Find where the given text appears and provide that cell's center as (X, Y) coordinate. 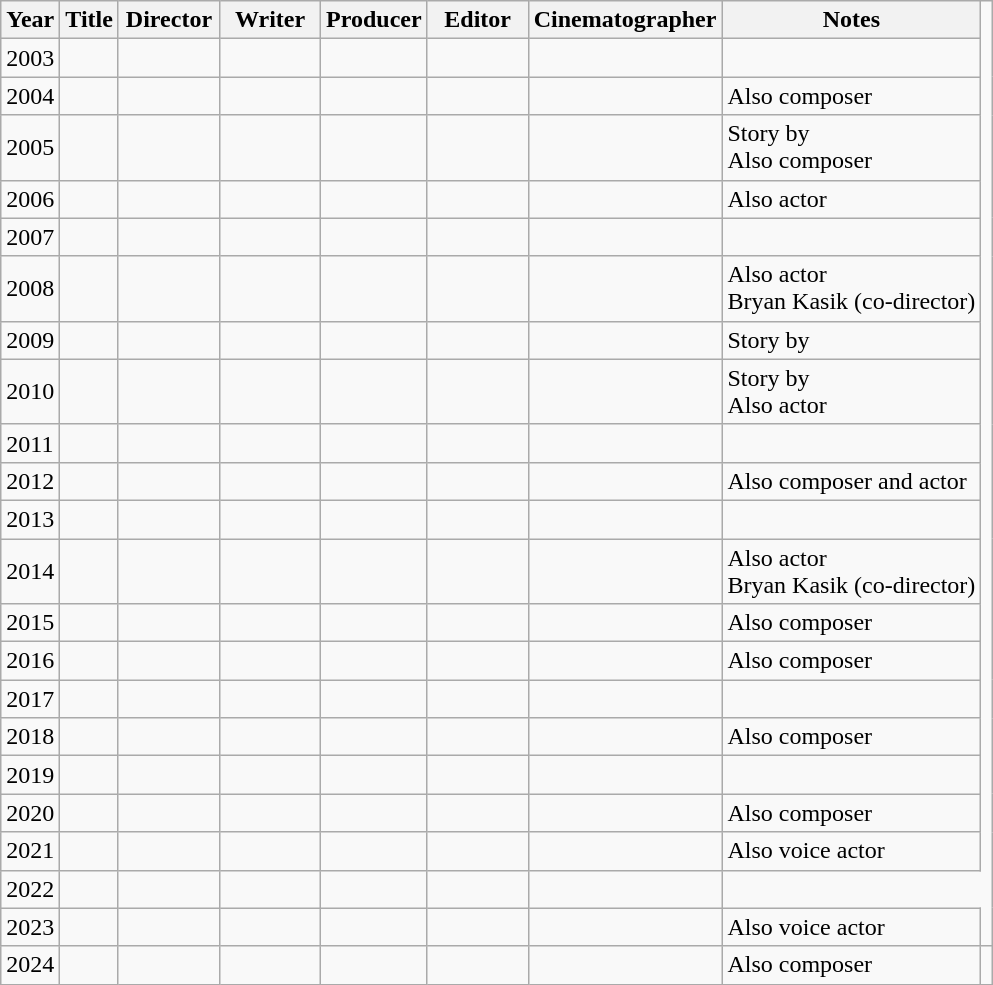
2005 (30, 148)
2012 (30, 481)
2020 (30, 813)
Title (90, 20)
2016 (30, 661)
2008 (30, 288)
2015 (30, 623)
2018 (30, 737)
2022 (30, 889)
Year (30, 20)
Story by (852, 340)
2009 (30, 340)
Writer (270, 20)
2013 (30, 519)
Editor (478, 20)
2003 (30, 58)
Cinematographer (625, 20)
Also actor (852, 199)
Also composer and actor (852, 481)
Notes (852, 20)
2010 (30, 392)
2024 (30, 965)
2011 (30, 443)
Story byAlso actor (852, 392)
Producer (374, 20)
2007 (30, 237)
2023 (30, 927)
2019 (30, 775)
2014 (30, 570)
2004 (30, 96)
Director (168, 20)
2017 (30, 699)
Story byAlso composer (852, 148)
2006 (30, 199)
2021 (30, 851)
